Detect which cell encompasses the target text, then output its [X, Y] center coordinate. 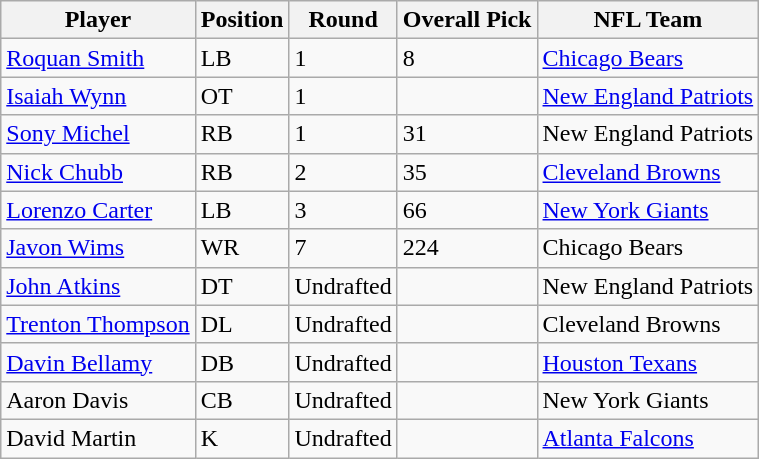
OT [242, 96]
Trenton Thompson [98, 324]
2 [343, 172]
Lorenzo Carter [98, 210]
WR [242, 248]
Sony Michel [98, 134]
CB [242, 400]
Isaiah Wynn [98, 96]
Atlanta Falcons [648, 438]
David Martin [98, 438]
DL [242, 324]
66 [467, 210]
Player [98, 20]
DT [242, 286]
Aaron Davis [98, 400]
35 [467, 172]
Round [343, 20]
K [242, 438]
DB [242, 362]
John Atkins [98, 286]
Roquan Smith [98, 58]
8 [467, 58]
224 [467, 248]
Houston Texans [648, 362]
7 [343, 248]
NFL Team [648, 20]
3 [343, 210]
Overall Pick [467, 20]
Nick Chubb [98, 172]
31 [467, 134]
Javon Wims [98, 248]
Davin Bellamy [98, 362]
Position [242, 20]
